From the cell containing the given text, extract its center point as (x, y) coordinate. 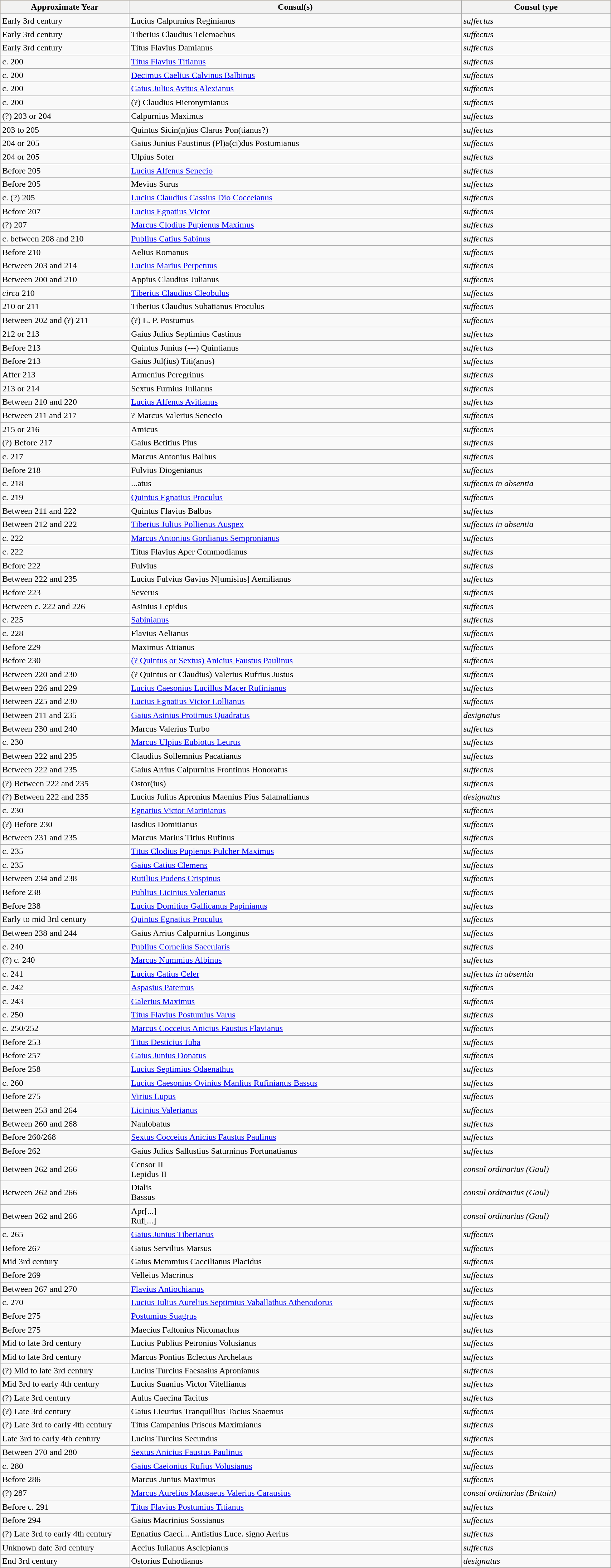
c. 250 (65, 1015)
c. between 208 and 210 (65, 239)
Aulus Caecina Tacitus (295, 1398)
(?) 207 (65, 225)
Marcus Ulpius Eubiotus Leurus (295, 742)
Lucius Julius Aurelius Septimius Vaballathus Athenodorus (295, 1303)
Gaius Servilius Marsus (295, 1248)
Accius Iulianus Asclepianus (295, 1548)
Ulpius Soter (295, 157)
Before 210 (65, 252)
c. 243 (65, 1001)
Gaius Julius Septimius Castinus (295, 334)
Galerius Maximus (295, 1001)
c. 270 (65, 1303)
Before 222 (65, 565)
Maximus Attianus (295, 647)
Naulobatus (295, 1124)
Appius Claudius Julianus (295, 279)
Between 211 and 222 (65, 511)
Between 231 and 235 (65, 838)
Before 260/268 (65, 1137)
Gaius Junius Faustinus (Pl)a(ci)dus Postumianus (295, 143)
Before 258 (65, 1069)
Decimus Caelius Calvinus Balbinus (295, 75)
Lucius Julius Apronius Maenius Pius Salamallianus (295, 797)
Early to mid 3rd century (65, 919)
Lucius Marius Perpetuus (295, 266)
Gaius Arrius Calpurnius Longinus (295, 933)
Between 203 and 214 (65, 266)
Lucius Turcius Secundus (295, 1438)
Virius Lupus (295, 1096)
Aspasius Paternus (295, 987)
Gaius Catius Clemens (295, 865)
Between 253 and 264 (65, 1110)
Lucius Egnatius Victor (295, 211)
Publius Cornelius Saecularis (295, 947)
Before 262 (65, 1151)
(?) Claudius Hieronymianus (295, 102)
Before 269 (65, 1275)
213 or 214 (65, 388)
Armenius Peregrinus (295, 375)
c. 219 (65, 497)
Lucius Caesonius Ovinius Manlius Rufinianus Bassus (295, 1083)
Lucius Suanius Victor Vitellianus (295, 1384)
Before 207 (65, 211)
c. 265 (65, 1234)
Before 223 (65, 592)
(?) Mid to late 3rd century (65, 1371)
Iasdius Domitianus (295, 824)
Consul type (536, 7)
Between c. 222 and 226 (65, 606)
Flavius Antiochianus (295, 1289)
Gaius Junius Tiberianus (295, 1234)
Marcus Nummius Albinus (295, 960)
Severus (295, 592)
Lucius Domitius Gallicanus Papinianus (295, 906)
Tiberius Claudius Cleobulus (295, 293)
Before 286 (65, 1479)
Before 230 (65, 661)
Before 267 (65, 1248)
Publius Catius Sabinus (295, 239)
Before 257 (65, 1056)
Lucius Caesonius Lucillus Macer Rufinianus (295, 688)
Amicus (295, 429)
Before c. 291 (65, 1506)
Flavius Aelianus (295, 634)
DialisBassus (295, 1193)
...atus (295, 484)
Lucius Catius Celer (295, 974)
Titus Flavius Postumius Varus (295, 1015)
Lucius Publius Petronius Volusianus (295, 1343)
Lucius Fulvius Gavius N[umisius] Aemilianus (295, 579)
Between 200 and 210 (65, 279)
Titus Flavius Titianus (295, 62)
(?) Before 230 (65, 824)
Between 211 and 217 (65, 416)
Unknown date 3rd century (65, 1548)
Fulvius Diogenianus (295, 470)
Before 218 (65, 470)
Titus Flavius Damianus (295, 48)
(? Quintus or Sextus) Anicius Faustus Paulinus (295, 661)
(?) L. P. Postumus (295, 320)
Before 229 (65, 647)
Fulvius (295, 565)
Rutilius Pudens Crispinus (295, 879)
Sextus Anicius Faustus Paulinus (295, 1452)
Lucius Turcius Faesasius Apronianus (295, 1371)
Marcus Antonius Gordianus Sempronianus (295, 538)
Quintus Sicin(n)ius Clarus Pon(tianus?) (295, 130)
Gaius Julius Sallustius Saturninus Fortunatianus (295, 1151)
Calpurnius Maximus (295, 116)
Marcus Clodius Pupienus Maximus (295, 225)
Publius Licinius Valerianus (295, 892)
c. 218 (65, 484)
210 or 211 (65, 307)
Gaius Arrius Calpurnius Frontinus Honoratus (295, 770)
Gaius Julius Avitus Alexianus (295, 89)
circa 210 (65, 293)
Between 212 and 222 (65, 524)
Ostor(ius) (295, 783)
Tiberius Claudius Subatianus Proculus (295, 307)
Titus Flavius Aper Commodianus (295, 552)
Quintus Junius (---) Quintianus (295, 347)
Gaius Asinius Protimus Quadratus (295, 715)
(?) c. 240 (65, 960)
203 to 205 (65, 130)
Consul(s) (295, 7)
Lucius Claudius Cassius Dio Cocceianus (295, 198)
(?) 203 or 204 (65, 116)
Between 260 and 268 (65, 1124)
c. 240 (65, 947)
Egnatius Victor Marinianus (295, 810)
Gaius Lieurius Tranquillius Tocius Soaemus (295, 1411)
Between 230 and 240 (65, 729)
Gaius Macrinius Sossianus (295, 1520)
Titus Desticius Juba (295, 1042)
Lucius Calpurnius Reginianus (295, 21)
Sextus Cocceius Anicius Faustus Paulinus (295, 1137)
Between 211 and 235 (65, 715)
Tiberius Julius Pollienus Auspex (295, 524)
c. (?) 205 (65, 198)
c. 242 (65, 987)
Lucius Alfenus Avitianus (295, 402)
Marcus Aurelius Mausaeus Valerius Carausius (295, 1493)
Lucius Egnatius Victor Lollianus (295, 702)
Marcus Marius Titius Rufinus (295, 838)
Gaius Caeionius Rufius Volusianus (295, 1466)
Egnatius Caeci... Antistius Luce. signo Aerius (295, 1534)
Before 294 (65, 1520)
Between 234 and 238 (65, 879)
Sabinianus (295, 620)
Mid 3rd century (65, 1261)
End 3rd century (65, 1561)
Between 270 and 280 (65, 1452)
Censor IILepidus II (295, 1169)
Between 210 and 220 (65, 402)
Tiberius Claudius Telemachus (295, 34)
Marcus Valerius Turbo (295, 729)
Marcus Cocceius Anicius Faustus Flavianus (295, 1028)
c. 250/252 (65, 1028)
Gaius Betitius Pius (295, 443)
Aelius Romanus (295, 252)
Lucius Septimius Odaenathus (295, 1069)
215 or 216 (65, 429)
Between 220 and 230 (65, 674)
Gaius Memmius Caecilianus Placidus (295, 1261)
Claudius Sollemnius Pacatianus (295, 756)
Approximate Year (65, 7)
Gaius Junius Donatus (295, 1056)
(? Quintus or Claudius) Valerius Rufrius Justus (295, 674)
Maecius Faltonius Nicomachus (295, 1330)
Postumius Suagrus (295, 1316)
Between 267 and 270 (65, 1289)
Marcus Antonius Balbus (295, 456)
c. 228 (65, 634)
c. 217 (65, 456)
Ostorius Euhodianus (295, 1561)
Asinius Lepidus (295, 606)
After 213 (65, 375)
Between 226 and 229 (65, 688)
Gaius Jul(ius) Titi(anus) (295, 361)
(?) 287 (65, 1493)
Between 202 and (?) 211 (65, 320)
Quintus Flavius Balbus (295, 511)
Titus Clodius Pupienus Pulcher Maximus (295, 851)
Between 225 and 230 (65, 702)
Late 3rd to early 4th century (65, 1438)
Marcus Pontius Eclectus Archelaus (295, 1357)
consul ordinarius (Britain) (536, 1493)
Before 253 (65, 1042)
Mid 3rd to early 4th century (65, 1384)
Velleius Macrinus (295, 1275)
c. 260 (65, 1083)
c. 241 (65, 974)
Mevius Surus (295, 184)
Between 238 and 244 (65, 933)
Sextus Furnius Julianus (295, 388)
Titus Flavius Postumius Titianus (295, 1506)
c. 280 (65, 1466)
c. 225 (65, 620)
Apr[...]Ruf[...] (295, 1216)
(?) Before 217 (65, 443)
212 or 213 (65, 334)
Marcus Junius Maximus (295, 1479)
Licinius Valerianus (295, 1110)
Lucius Alfenus Senecio (295, 171)
? Marcus Valerius Senecio (295, 416)
Titus Campanius Priscus Maximianus (295, 1425)
